Return [x, y] of the center of cell containing provided text 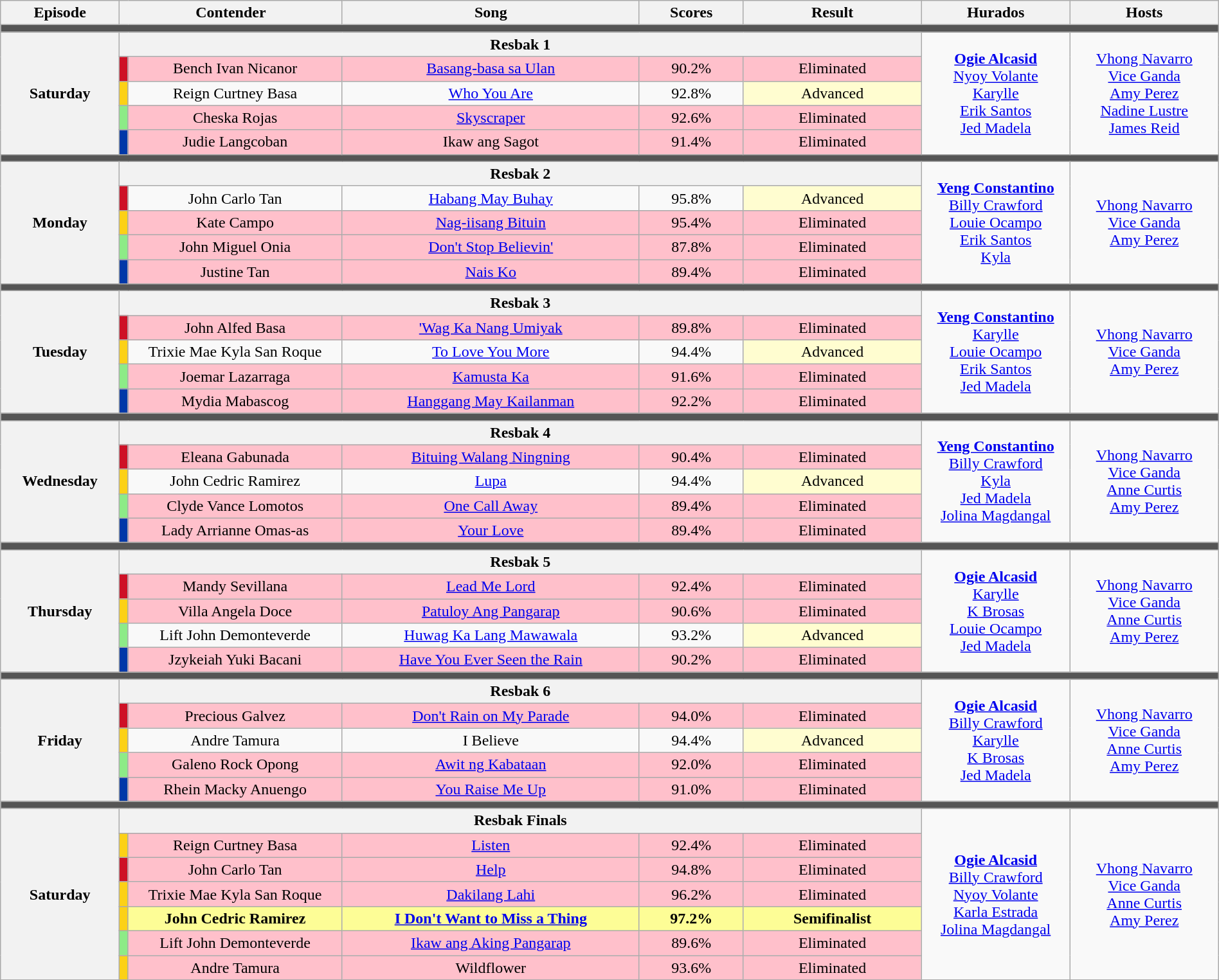
Lady Arrianne Omas-as [235, 530]
Your Love [491, 530]
'Wag Ka Nang Umiyak [491, 328]
Hanggang May Kailanman [491, 401]
Ikaw ang Aking Pangarap [491, 943]
Episode [60, 13]
Who You Are [491, 93]
Ogie AlcasidNyoy VolanteKarylleErik SantosJed Madela [995, 93]
91.0% [691, 789]
Resbak 5 [521, 562]
I Believe [491, 740]
92.8% [691, 93]
John Miguel Onia [235, 247]
Wednesday [60, 481]
Thursday [60, 610]
90.6% [691, 611]
Patuloy Ang Pangarap [491, 611]
94.8% [691, 869]
95.8% [691, 198]
Have You Ever Seen the Rain [491, 660]
Help [491, 869]
Result [832, 13]
91.6% [691, 377]
Hosts [1144, 13]
Don't Stop Believin' [491, 247]
Precious Galvez [235, 716]
91.4% [691, 142]
Yeng ConstantinoBilly CrawfordKylaJed MadelaJolina Magdangal [995, 481]
96.2% [691, 894]
Lupa [491, 481]
Judie Langcoban [235, 142]
Habang May Buhay [491, 198]
90.4% [691, 457]
Mandy Sevillana [235, 586]
Friday [60, 740]
Scores [691, 13]
Nag-iisang Bituin [491, 222]
John Alfed Basa [235, 328]
Ogie AlcasidBilly CrawfordKarylleK BrosasJed Madela [995, 740]
Yeng ConstantinoKarylleLouie OcampoErik SantosJed Madela [995, 352]
Tuesday [60, 352]
Galeno Rock Opong [235, 765]
Cheska Rojas [235, 118]
Ikaw ang Sagot [491, 142]
Nais Ko [491, 272]
Joemar Lazarraga [235, 377]
One Call Away [491, 506]
Clyde Vance Lomotos [235, 506]
Don't Rain on My Parade [491, 716]
Jzykeiah Yuki Bacani [235, 660]
95.4% [691, 222]
Semifinalist [832, 918]
Eleana Gabunada [235, 457]
Rhein Macky Anuengo [235, 789]
Dakilang Lahi [491, 894]
Song [491, 13]
Resbak 3 [521, 303]
Listen [491, 845]
Ogie AlcasidKarylleK BrosasLouie OcampoJed Madela [995, 610]
89.8% [691, 328]
Bench Ivan Nicanor [235, 69]
I Don't Want to Miss a Thing [491, 918]
Wildflower [491, 967]
87.8% [691, 247]
89.6% [691, 943]
Vhong NavarroVice GandaAmy PerezNadine LustreJames Reid [1144, 93]
Resbak 1 [521, 44]
Skyscraper [491, 118]
Kamusta Ka [491, 377]
93.6% [691, 967]
92.6% [691, 118]
93.2% [691, 636]
Resbak 6 [521, 691]
Kate Campo [235, 222]
Mydia Mabascog [235, 401]
Awit ng Kabataan [491, 765]
Resbak Finals [521, 821]
Villa Angela Doce [235, 611]
You Raise Me Up [491, 789]
Lead Me Lord [491, 586]
Resbak 2 [521, 174]
92.2% [691, 401]
Bituing Walang Ningning [491, 457]
Ogie AlcasidBilly CrawfordNyoy VolanteKarla EstradaJolina Magdangal [995, 894]
97.2% [691, 918]
Contender [231, 13]
Justine Tan [235, 272]
Huwag Ka Lang Mawawala [491, 636]
Hurados [995, 13]
Resbak 4 [521, 432]
To Love You More [491, 352]
Yeng ConstantinoBilly CrawfordLouie OcampoErik SantosKyla [995, 222]
92.0% [691, 765]
Basang-basa sa Ulan [491, 69]
Monday [60, 222]
94.0% [691, 716]
